Extract the (x, y) coordinate from the center of the cell holding the provided text.  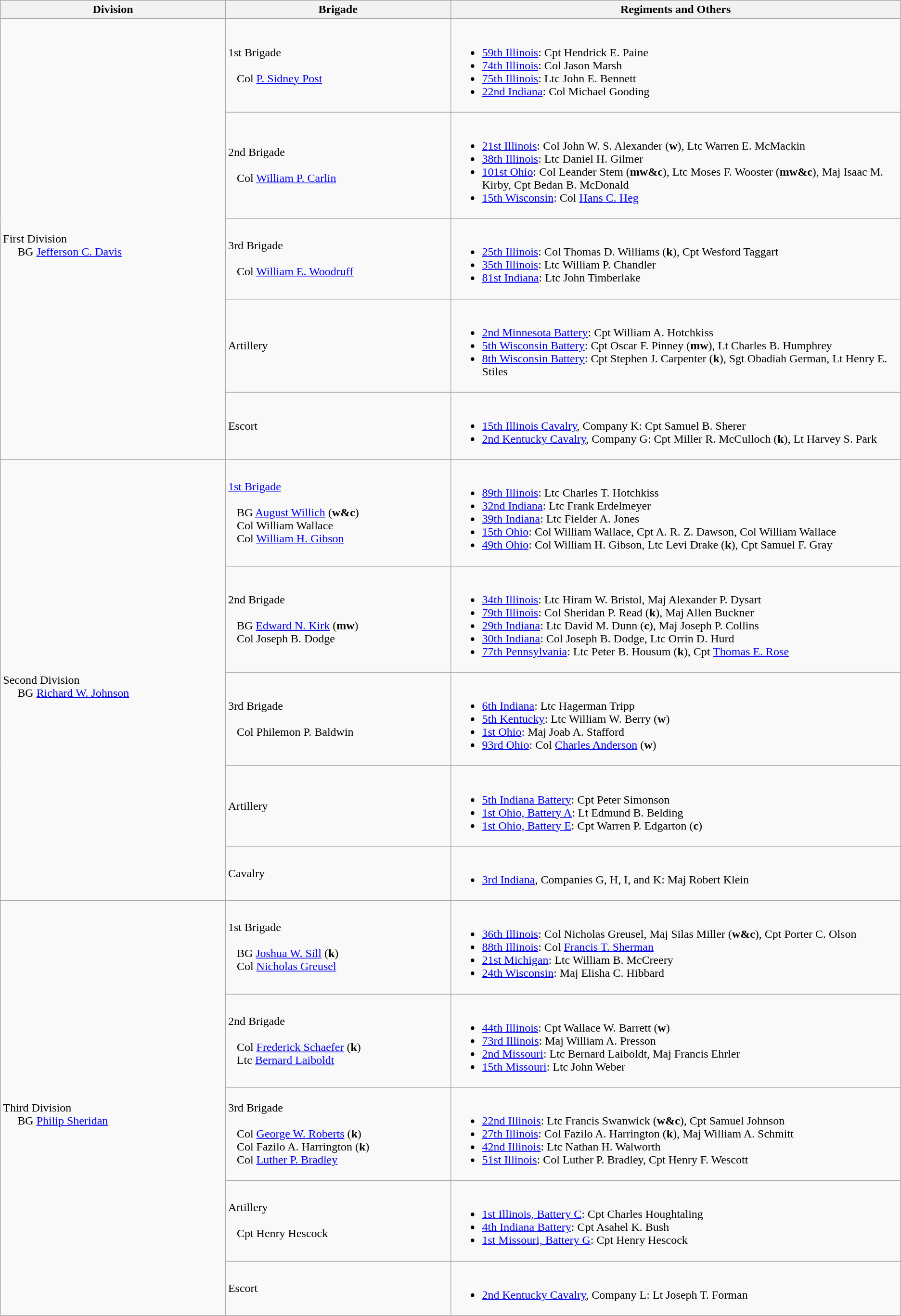
Brigade (338, 10)
Regiments and Others (676, 10)
3rd Brigade Col Philemon P. Baldwin (338, 719)
First Division BG Jefferson C. Davis (113, 239)
5th Indiana Battery: Cpt Peter Simonson1st Ohio, Battery A: Lt Edmund B. Belding1st Ohio, Battery E: Cpt Warren P. Edgarton (c) (676, 805)
15th Illinois Cavalry, Company K: Cpt Samuel B. Sherer2nd Kentucky Cavalry, Company G: Cpt Miller R. McCulloch (k), Lt Harvey S. Park (676, 426)
3rd Brigade Col George W. Roberts (k) Col Fazilo A. Harrington (k) Col Luther P. Bradley (338, 1134)
2nd Kentucky Cavalry, Company L: Lt Joseph T. Forman (676, 1289)
2nd Brigade Col William P. Carlin (338, 166)
2nd Brigade Col Frederick Schaefer (k) Ltc Bernard Laiboldt (338, 1041)
1st Illinois, Battery C: Cpt Charles Houghtaling4th Indiana Battery: Cpt Asahel K. Bush1st Missouri, Battery G: Cpt Henry Hescock (676, 1221)
59th Illinois: Cpt Hendrick E. Paine74th Illinois: Col Jason Marsh75th Illinois: Ltc John E. Bennett22nd Indiana: Col Michael Gooding (676, 65)
6th Indiana: Ltc Hagerman Tripp5th Kentucky: Ltc William W. Berry (w)1st Ohio: Maj Joab A. Stafford93rd Ohio: Col Charles Anderson (w) (676, 719)
Artillery Cpt Henry Hescock (338, 1221)
1st Brigade Col P. Sidney Post (338, 65)
1st Brigade BG Joshua W. Sill (k) Col Nicholas Greusel (338, 947)
Division (113, 10)
Second Division BG Richard W. Johnson (113, 680)
3rd Brigade Col William E. Woodruff (338, 259)
2nd Brigade BG Edward N. Kirk (mw) Col Joseph B. Dodge (338, 619)
Third Division BG Philip Sheridan (113, 1108)
25th Illinois: Col Thomas D. Williams (k), Cpt Wesford Taggart35th Illinois: Ltc William P. Chandler81st Indiana: Ltc John Timberlake (676, 259)
Cavalry (338, 873)
1st Brigade BG August Willich (w&c) Col William Wallace Col William H. Gibson (338, 513)
3rd Indiana, Companies G, H, I, and K: Maj Robert Klein (676, 873)
